Output the [X, Y] coordinate of the center of the cell containing the given text.  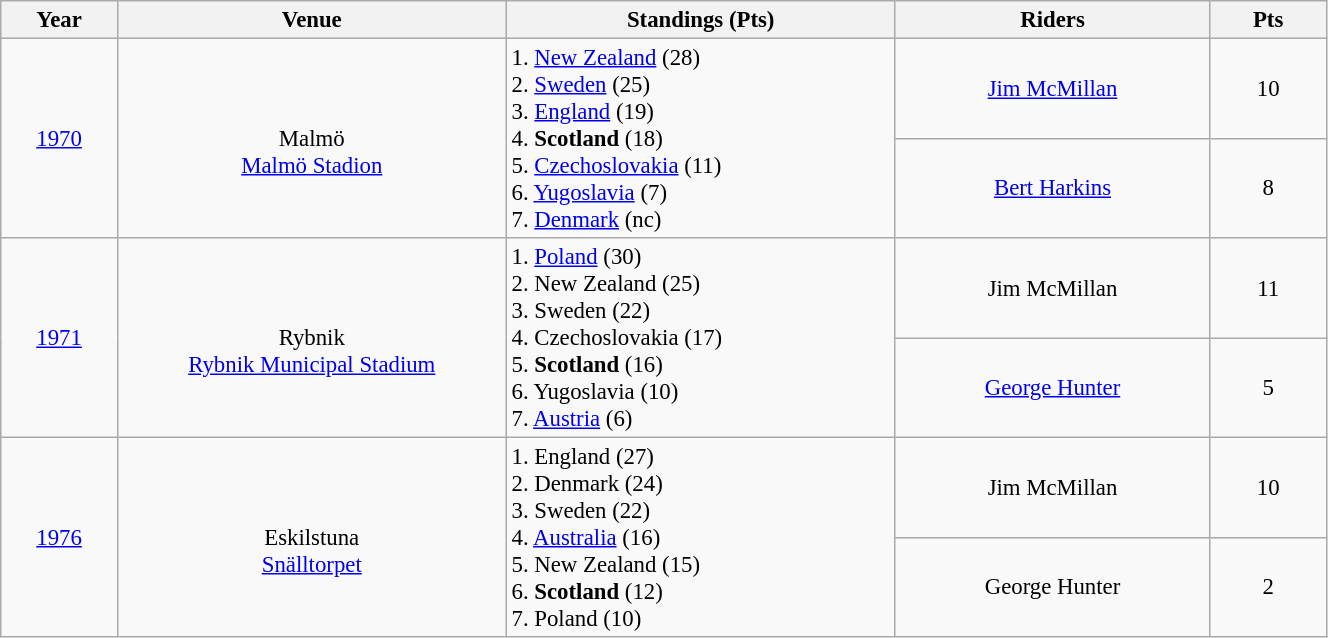
Riders [1052, 20]
1971 [60, 338]
Standings (Pts) [700, 20]
Venue [312, 20]
Year [60, 20]
RybnikRybnik Municipal Stadium [312, 338]
2 [1268, 588]
1. England (27)2. Denmark (24) 3. Sweden (22)4. Australia (16)5. New Zealand (15)6. Scotland (12)7. Poland (10) [700, 538]
1970 [60, 139]
MalmöMalmö Stadion [312, 139]
8 [1268, 188]
1976 [60, 538]
Bert Harkins [1052, 188]
5 [1268, 388]
1. Poland (30)2. New Zealand (25) 3. Sweden (22)4. Czechoslovakia (17)5. Scotland (16)6. Yugoslavia (10)7. Austria (6) [700, 338]
1. New Zealand (28) 2. Sweden (25)3. England (19)4. Scotland (18)5. Czechoslovakia (11)6. Yugoslavia (7)7. Denmark (nc) [700, 139]
11 [1268, 288]
EskilstunaSnälltorpet [312, 538]
Pts [1268, 20]
